Find where the given text appears and provide that cell's center as [x, y] coordinate. 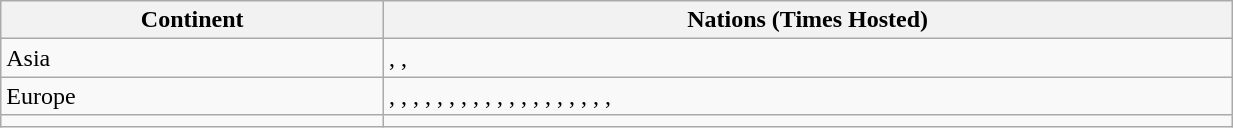
Europe [192, 96]
Asia [192, 58]
Continent [192, 20]
, , [808, 58]
Nations (Times Hosted) [808, 20]
, , , , , , , , , , , , , , , , , , , [808, 96]
